Return the [x, y] coordinate for the center point of the cell that contains the specified text.  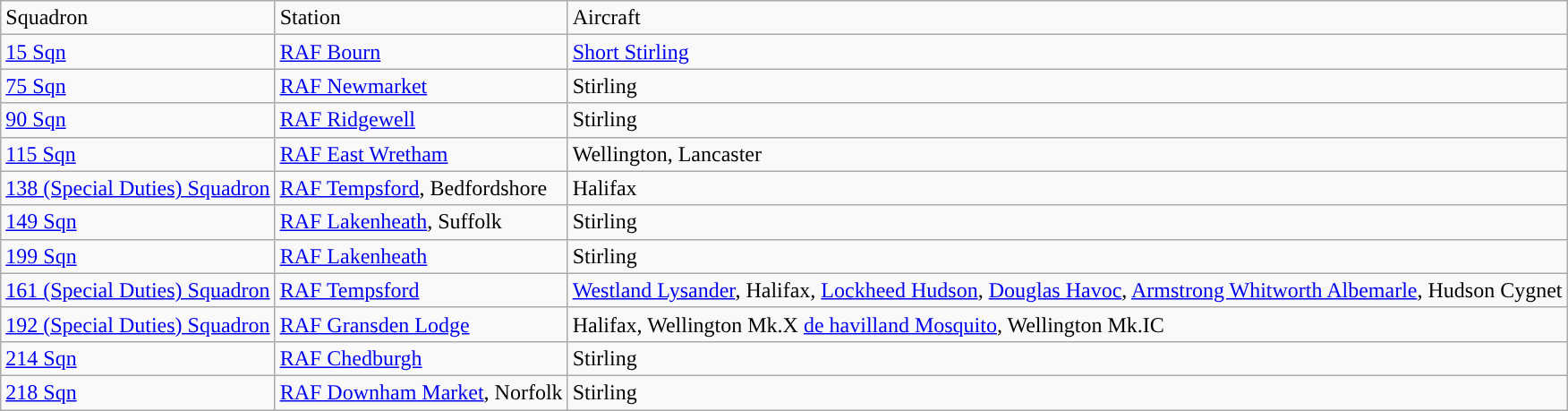
218 Sqn [138, 392]
RAF Ridgewell [421, 120]
RAF Chedburgh [421, 358]
192 (Special Duties) Squadron [138, 324]
RAF Lakenheath, Suffolk [421, 222]
Squadron [138, 18]
RAF Bourn [421, 52]
75 Sqn [138, 86]
RAF Tempsford [421, 290]
90 Sqn [138, 120]
149 Sqn [138, 222]
Halifax, Wellington Mk.X de havilland Mosquito, Wellington Mk.IC [1067, 324]
RAF Newmarket [421, 86]
Halifax [1067, 188]
115 Sqn [138, 154]
RAF East Wretham [421, 154]
RAF Lakenheath [421, 256]
199 Sqn [138, 256]
RAF Gransden Lodge [421, 324]
RAF Downham Market, Norfolk [421, 392]
RAF Tempsford, Bedfordshore [421, 188]
Station [421, 18]
Westland Lysander, Halifax, Lockheed Hudson, Douglas Havoc, Armstrong Whitworth Albemarle, Hudson Cygnet [1067, 290]
161 (Special Duties) Squadron [138, 290]
138 (Special Duties) Squadron [138, 188]
Wellington, Lancaster [1067, 154]
15 Sqn [138, 52]
214 Sqn [138, 358]
Short Stirling [1067, 52]
Aircraft [1067, 18]
